For the text-containing cell, return its midpoint in (x, y) coordinate format. 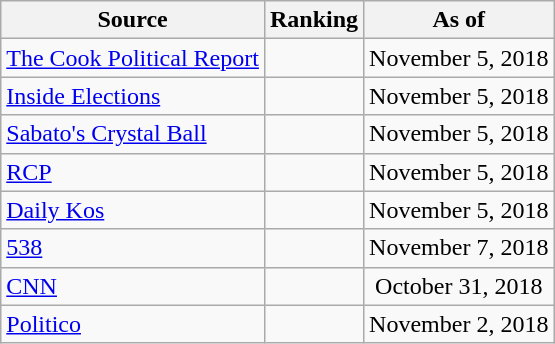
RCP (133, 172)
Source (133, 20)
October 31, 2018 (459, 286)
Sabato's Crystal Ball (133, 134)
Daily Kos (133, 210)
Politico (133, 324)
As of (459, 20)
November 7, 2018 (459, 248)
November 2, 2018 (459, 324)
Inside Elections (133, 96)
538 (133, 248)
Ranking (314, 20)
The Cook Political Report (133, 58)
CNN (133, 286)
